Provide the [X, Y] coordinate of the cell's center where the given text is located.  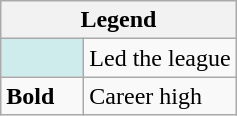
Led the league [160, 58]
Legend [118, 20]
Career high [160, 96]
Bold [42, 96]
